For the text-containing cell, return its midpoint in (x, y) coordinate format. 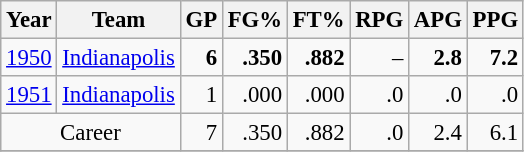
2.8 (438, 58)
Career (90, 133)
GP (201, 20)
Year (29, 20)
1951 (29, 95)
7.2 (495, 58)
FG% (254, 20)
APG (438, 20)
FT% (318, 20)
6.1 (495, 133)
2.4 (438, 133)
7 (201, 133)
Team (118, 20)
– (380, 58)
PPG (495, 20)
RPG (380, 20)
1 (201, 95)
1950 (29, 58)
6 (201, 58)
